Return the (x, y) coordinate for the center point of the cell that contains the specified text.  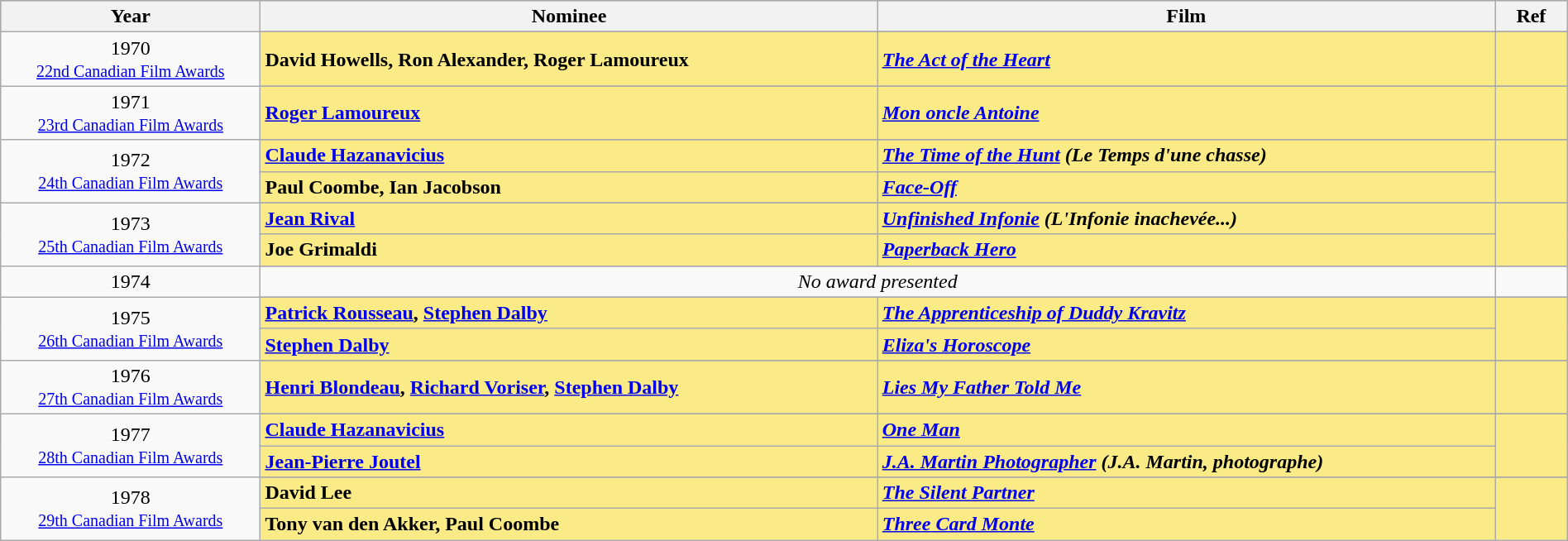
The Silent Partner (1186, 493)
Patrick Rousseau, Stephen Dalby (569, 313)
The Apprenticeship of Duddy Kravitz (1186, 313)
Joe Grimaldi (569, 250)
Year (131, 17)
Roger Lamoureux (569, 113)
Jean Rival (569, 218)
Lies My Father Told Me (1186, 387)
The Time of the Hunt (Le Temps d'une chasse) (1186, 156)
Tony van den Akker, Paul Coombe (569, 524)
Stephen Dalby (569, 344)
Face-Off (1186, 187)
1974 (131, 281)
1971 23rd Canadian Film Awards (131, 113)
No award presented (878, 281)
1978 29th Canadian Film Awards (131, 509)
J.A. Martin Photographer (J.A. Martin, photographe) (1186, 461)
1970 22nd Canadian Film Awards (131, 60)
Eliza's Horoscope (1186, 344)
David Howells, Ron Alexander, Roger Lamoureux (569, 60)
1976 27th Canadian Film Awards (131, 387)
Jean-Pierre Joutel (569, 461)
Unfinished Infonie (L'Infonie inachevée...) (1186, 218)
The Act of the Heart (1186, 60)
1975 26th Canadian Film Awards (131, 328)
1972 24th Canadian Film Awards (131, 171)
Three Card Monte (1186, 524)
Henri Blondeau, Richard Voriser, Stephen Dalby (569, 387)
1977 28th Canadian Film Awards (131, 445)
Film (1186, 17)
Paul Coombe, Ian Jacobson (569, 187)
1973 25th Canadian Film Awards (131, 234)
Paperback Hero (1186, 250)
David Lee (569, 493)
Mon oncle Antoine (1186, 113)
Ref (1532, 17)
Nominee (569, 17)
One Man (1186, 429)
